Return (x, y) of the center of cell containing provided text 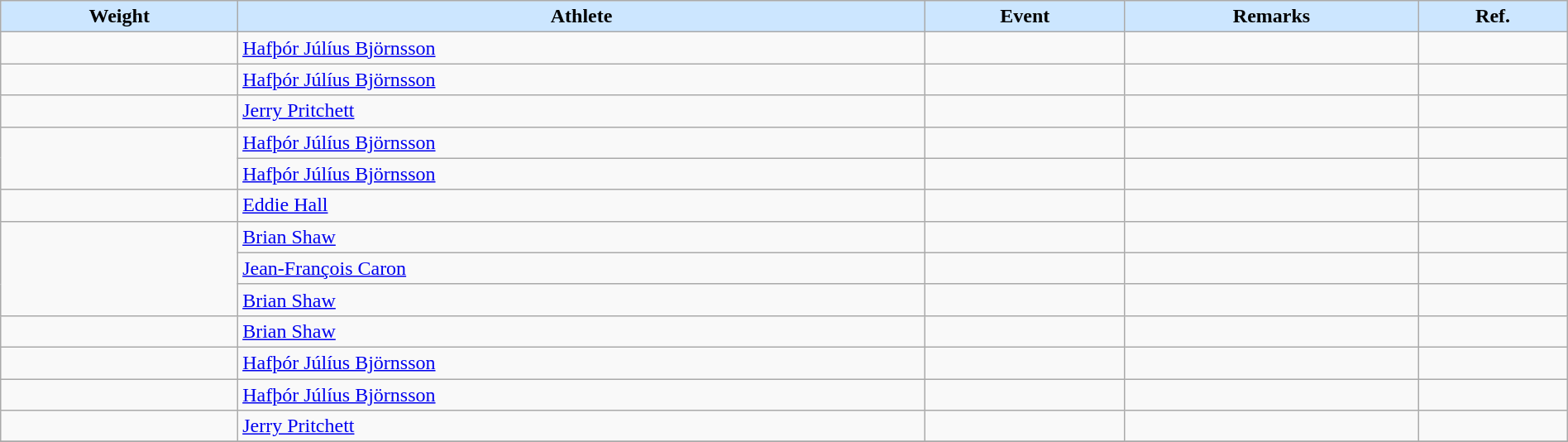
Weight (119, 17)
Eddie Hall (582, 205)
Athlete (582, 17)
Jean-François Caron (582, 268)
Ref. (1493, 17)
Remarks (1272, 17)
Event (1025, 17)
